Extract the (x, y) coordinate from the center of the cell holding the provided text.  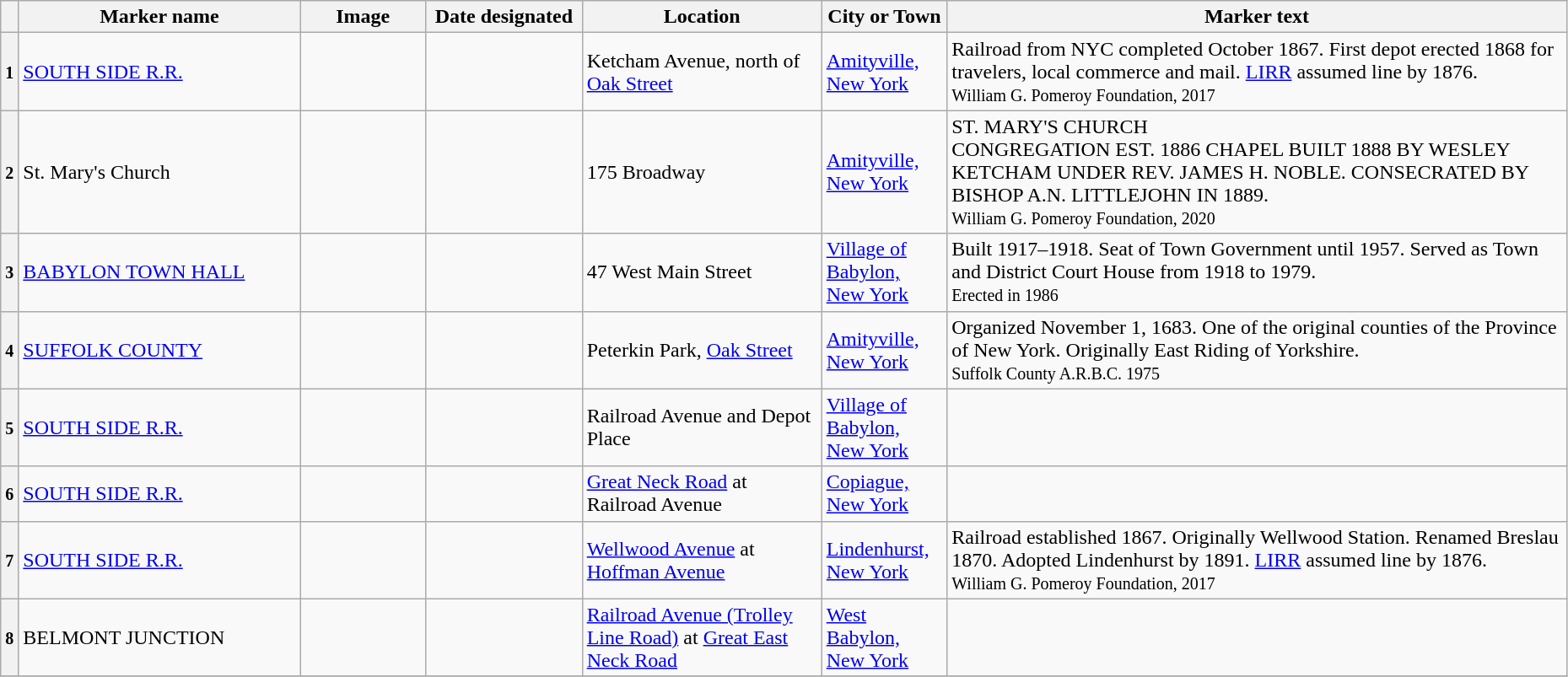
Image (363, 17)
West Babylon, New York (884, 637)
5 (10, 427)
175 Broadway (702, 172)
Railroad Avenue and Depot Place (702, 427)
Railroad Avenue (Trolley Line Road) at Great East Neck Road (702, 637)
6 (10, 494)
Location (702, 17)
1 (10, 72)
7 (10, 560)
Great Neck Road at Railroad Avenue (702, 494)
SUFFOLK COUNTY (159, 350)
Wellwood Avenue at Hoffman Avenue (702, 560)
Date designated (504, 17)
47 West Main Street (702, 272)
8 (10, 637)
Marker text (1257, 17)
Built 1917–1918. Seat of Town Government until 1957. Served as Town and District Court House from 1918 to 1979.Erected in 1986 (1257, 272)
4 (10, 350)
3 (10, 272)
BELMONT JUNCTION (159, 637)
City or Town (884, 17)
2 (10, 172)
Lindenhurst, New York (884, 560)
Ketcham Avenue, north of Oak Street (702, 72)
Peterkin Park, Oak Street (702, 350)
Marker name (159, 17)
St. Mary's Church (159, 172)
BABYLON TOWN HALL (159, 272)
Copiague, New York (884, 494)
